Pinpoint the cell where the given text exists, returning its (x, y) midpoint coordinate. 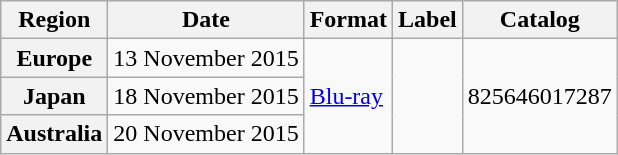
Japan (54, 96)
Label (428, 20)
Catalog (540, 20)
Date (206, 20)
13 November 2015 (206, 58)
Format (348, 20)
Europe (54, 58)
20 November 2015 (206, 134)
Australia (54, 134)
Blu-ray (348, 96)
Region (54, 20)
18 November 2015 (206, 96)
825646017287 (540, 96)
